For the text-containing cell, return its midpoint in (X, Y) coordinate format. 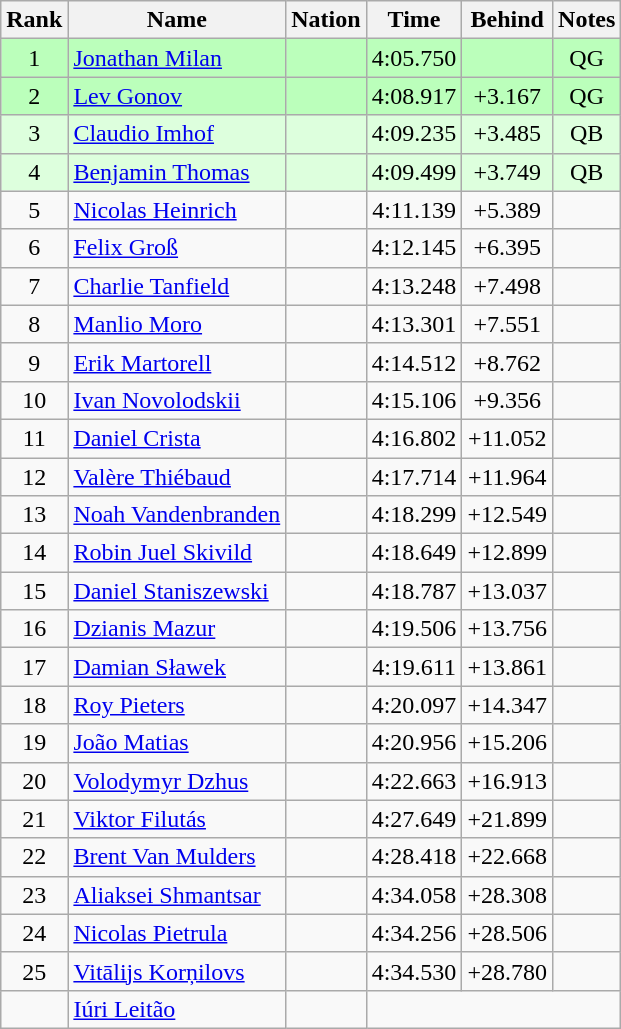
4:22.663 (414, 781)
+3.485 (508, 134)
Name (177, 20)
Roy Pieters (177, 705)
4:13.248 (414, 286)
14 (34, 553)
+28.780 (508, 971)
João Matias (177, 743)
4:11.139 (414, 210)
Rank (34, 20)
4:15.106 (414, 400)
+7.498 (508, 286)
Notes (587, 20)
Benjamin Thomas (177, 172)
20 (34, 781)
4:18.649 (414, 553)
+13.037 (508, 591)
4:34.058 (414, 895)
4:13.301 (414, 324)
2 (34, 96)
10 (34, 400)
4:20.097 (414, 705)
5 (34, 210)
+22.668 (508, 857)
3 (34, 134)
7 (34, 286)
11 (34, 438)
Damian Sławek (177, 667)
12 (34, 477)
Aliaksei Shmantsar (177, 895)
4:14.512 (414, 362)
+11.052 (508, 438)
+28.506 (508, 933)
Viktor Filutás (177, 819)
6 (34, 248)
1 (34, 58)
25 (34, 971)
Claudio Imhof (177, 134)
+9.356 (508, 400)
4:27.649 (414, 819)
Iúri Leitão (177, 1009)
+3.749 (508, 172)
23 (34, 895)
4:17.714 (414, 477)
+13.756 (508, 629)
4:16.802 (414, 438)
Vitālijs Korņilovs (177, 971)
Manlio Moro (177, 324)
4:34.530 (414, 971)
+13.861 (508, 667)
Valère Thiébaud (177, 477)
17 (34, 667)
4:19.611 (414, 667)
4:19.506 (414, 629)
+6.395 (508, 248)
+12.899 (508, 553)
Nicolas Heinrich (177, 210)
19 (34, 743)
22 (34, 857)
15 (34, 591)
Daniel Staniszewski (177, 591)
4:18.787 (414, 591)
9 (34, 362)
8 (34, 324)
+12.549 (508, 515)
Daniel Crista (177, 438)
Nicolas Pietrula (177, 933)
+21.899 (508, 819)
4:09.499 (414, 172)
4:28.418 (414, 857)
4:20.956 (414, 743)
+15.206 (508, 743)
+11.964 (508, 477)
Time (414, 20)
21 (34, 819)
Volodymyr Dzhus (177, 781)
Charlie Tanfield (177, 286)
+8.762 (508, 362)
4:34.256 (414, 933)
+7.551 (508, 324)
4:18.299 (414, 515)
+14.347 (508, 705)
16 (34, 629)
4:12.145 (414, 248)
Behind (508, 20)
Erik Martorell (177, 362)
Lev Gonov (177, 96)
Ivan Novolodskii (177, 400)
4 (34, 172)
4:08.917 (414, 96)
4:09.235 (414, 134)
13 (34, 515)
Noah Vandenbranden (177, 515)
Jonathan Milan (177, 58)
+5.389 (508, 210)
Felix Groß (177, 248)
+16.913 (508, 781)
Robin Juel Skivild (177, 553)
24 (34, 933)
Brent Van Mulders (177, 857)
4:05.750 (414, 58)
18 (34, 705)
Nation (326, 20)
+28.308 (508, 895)
+3.167 (508, 96)
Dzianis Mazur (177, 629)
